Return [x, y] of the center of cell containing provided text 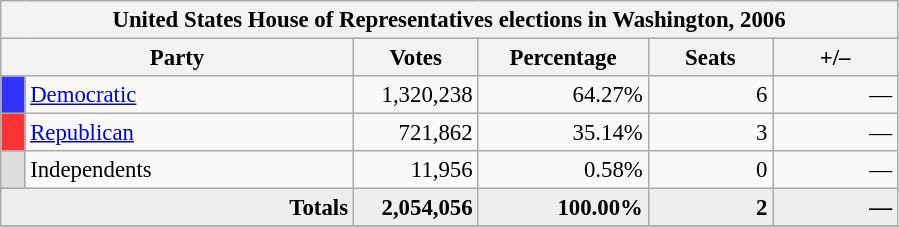
35.14% [563, 133]
Democratic [189, 95]
Party [178, 58]
0.58% [563, 170]
Republican [189, 133]
+/– [836, 58]
2 [710, 208]
2,054,056 [416, 208]
0 [710, 170]
Seats [710, 58]
Totals [178, 208]
United States House of Representatives elections in Washington, 2006 [450, 20]
6 [710, 95]
Independents [189, 170]
64.27% [563, 95]
3 [710, 133]
Percentage [563, 58]
100.00% [563, 208]
11,956 [416, 170]
1,320,238 [416, 95]
721,862 [416, 133]
Votes [416, 58]
